Provide the (x, y) coordinate of the cell's center where the given text is located.  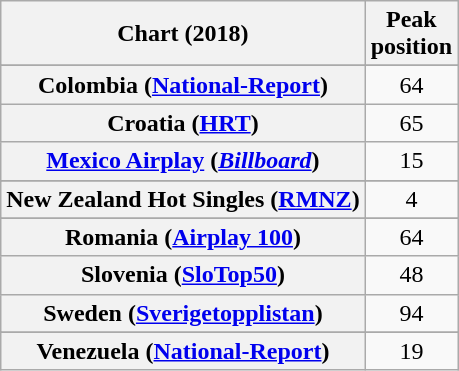
94 (411, 313)
Sweden (Sverigetopplistan) (183, 313)
65 (411, 123)
Peak position (411, 34)
4 (411, 199)
48 (411, 275)
Croatia (HRT) (183, 123)
19 (411, 351)
Venezuela (National-Report) (183, 351)
Mexico Airplay (Billboard) (183, 161)
Colombia (National-Report) (183, 85)
New Zealand Hot Singles (RMNZ) (183, 199)
15 (411, 161)
Romania (Airplay 100) (183, 237)
Slovenia (SloTop50) (183, 275)
Chart (2018) (183, 34)
